From the cell containing the given text, extract its center point as (X, Y) coordinate. 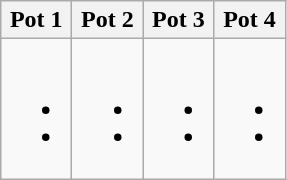
Pot 2 (108, 20)
Pot 1 (36, 20)
Pot 4 (250, 20)
Pot 3 (178, 20)
